Capture the cell that displays the provided text and extract its (X, Y) central coordinate. 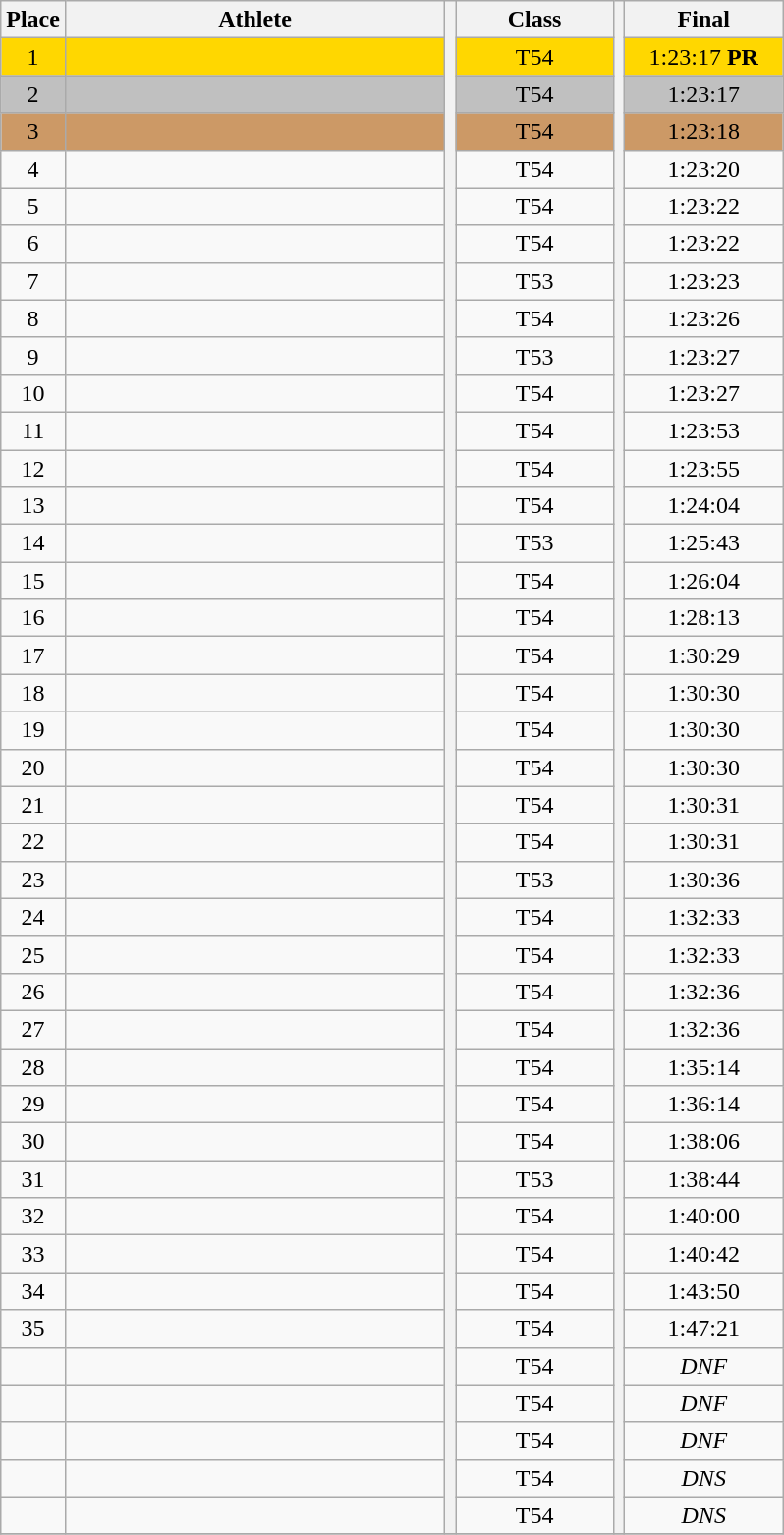
15 (33, 581)
17 (33, 655)
1:23:18 (703, 132)
21 (33, 805)
1:38:06 (703, 1142)
19 (33, 730)
1:30:36 (703, 880)
14 (33, 543)
2 (33, 94)
1:23:55 (703, 469)
1:24:04 (703, 506)
Place (33, 20)
7 (33, 281)
Class (534, 20)
26 (33, 992)
23 (33, 880)
25 (33, 954)
Final (703, 20)
1:36:14 (703, 1105)
1:25:43 (703, 543)
1:23:26 (703, 318)
9 (33, 356)
5 (33, 206)
11 (33, 430)
29 (33, 1105)
31 (33, 1179)
30 (33, 1142)
1:23:53 (703, 430)
1:23:17 (703, 94)
10 (33, 393)
13 (33, 506)
8 (33, 318)
1:28:13 (703, 618)
34 (33, 1291)
1:40:42 (703, 1254)
16 (33, 618)
1:23:20 (703, 169)
1:30:29 (703, 655)
28 (33, 1066)
1:23:23 (703, 281)
1:38:44 (703, 1179)
32 (33, 1217)
18 (33, 693)
6 (33, 244)
22 (33, 842)
24 (33, 917)
1:43:50 (703, 1291)
1:35:14 (703, 1066)
35 (33, 1329)
1:40:00 (703, 1217)
33 (33, 1254)
1 (33, 57)
1:26:04 (703, 581)
3 (33, 132)
12 (33, 469)
20 (33, 767)
1:23:17 PR (703, 57)
1:47:21 (703, 1329)
Athlete (254, 20)
27 (33, 1029)
4 (33, 169)
